From the cell containing the given text, extract its center point as [X, Y] coordinate. 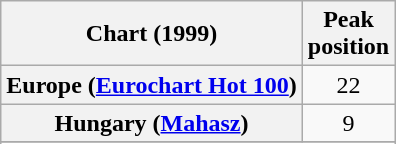
9 [348, 123]
Hungary (Mahasz) [152, 123]
22 [348, 85]
Europe (Eurochart Hot 100) [152, 85]
Chart (1999) [152, 34]
Peakposition [348, 34]
